Extract the [x, y] coordinate from the center of the cell holding the provided text.  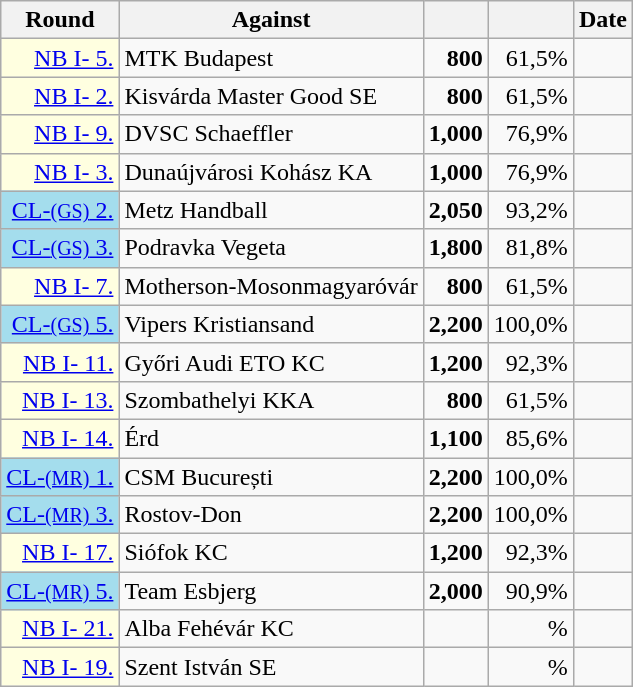
Podravka Vegeta [271, 248]
NB I- 21. [60, 629]
NB I- 9. [60, 134]
2,000 [456, 591]
NB I- 13. [60, 400]
CL-(GS) 5. [60, 324]
Date [602, 20]
Érd [271, 438]
DVSC Schaeffler [271, 134]
CL-(MR) 1. [60, 477]
CSM București [271, 477]
CL-(GS) 2. [60, 210]
CL-(MR) 5. [60, 591]
Szent István SE [271, 667]
Metz Handball [271, 210]
90,9% [530, 591]
Alba Fehévár KC [271, 629]
Rostov-Don [271, 515]
Motherson-Mosonmagyaróvár [271, 286]
NB I- 3. [60, 172]
1,800 [456, 248]
Against [271, 20]
MTK Budapest [271, 58]
NB I- 7. [60, 286]
CL-(GS) 3. [60, 248]
NB I- 17. [60, 553]
Vipers Kristiansand [271, 324]
85,6% [530, 438]
2,050 [456, 210]
NB I- 14. [60, 438]
Kisvárda Master Good SE [271, 96]
81,8% [530, 248]
Team Esbjerg [271, 591]
Siófok KC [271, 553]
NB I- 19. [60, 667]
Győri Audi ETO KC [271, 362]
NB I- 11. [60, 362]
1,100 [456, 438]
CL-(MR) 3. [60, 515]
Round [60, 20]
Szombathelyi KKA [271, 400]
NB I- 5. [60, 58]
NB I- 2. [60, 96]
Dunaújvárosi Kohász KA [271, 172]
93,2% [530, 210]
